From the cell containing the given text, extract its center point as [X, Y] coordinate. 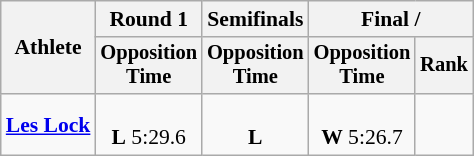
Athlete [48, 48]
W 5:26.7 [362, 124]
L [256, 124]
Semifinals [256, 19]
Round 1 [148, 19]
Rank [444, 66]
L 5:29.6 [148, 124]
Les Lock [48, 124]
Final / [391, 19]
